Output the (X, Y) coordinate of the center of the cell containing the given text.  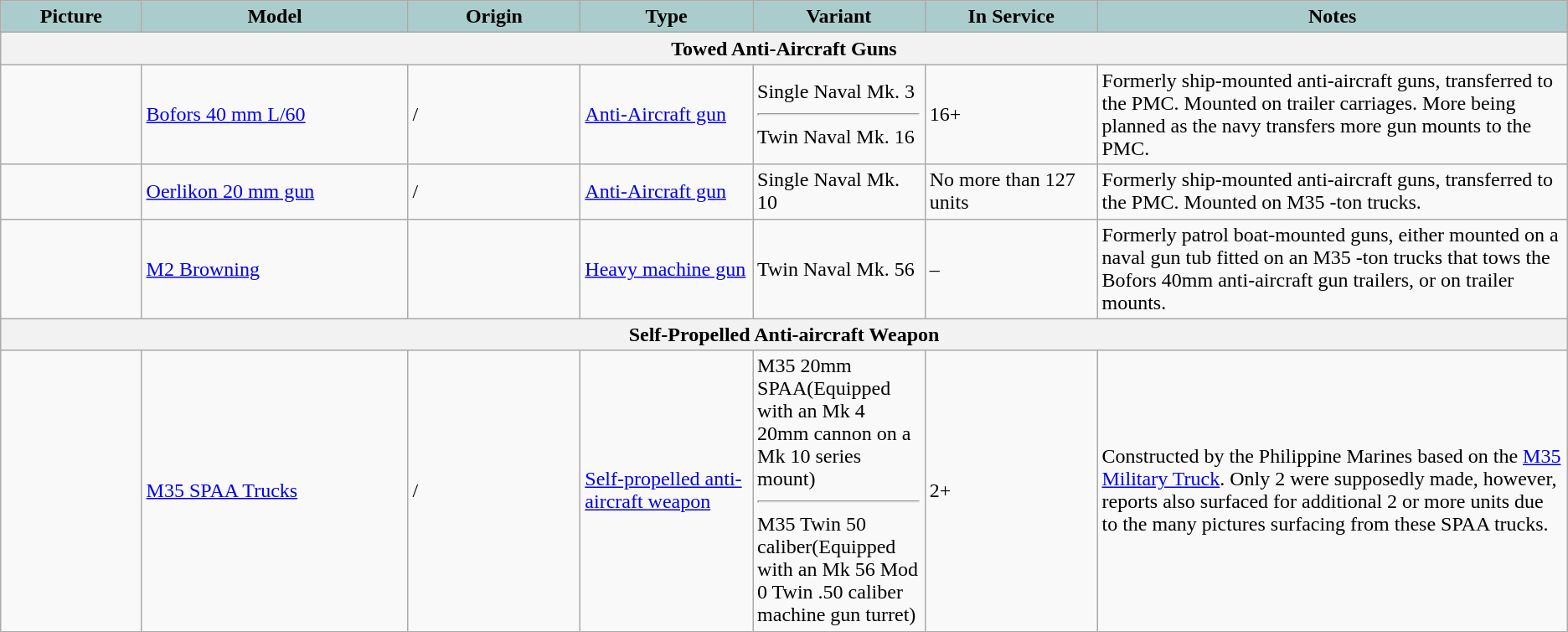
– (1011, 268)
Single Naval Mk. 3Twin Naval Mk. 16 (839, 114)
Origin (494, 17)
Picture (71, 17)
Notes (1332, 17)
M2 Browning (275, 268)
Single Naval Mk. 10 (839, 191)
Variant (839, 17)
16+ (1011, 114)
Self-propelled anti-aircraft weapon (667, 491)
Self-Propelled Anti-aircraft Weapon (784, 334)
Heavy machine gun (667, 268)
No more than 127 units (1011, 191)
Model (275, 17)
Type (667, 17)
Oerlikon 20 mm gun (275, 191)
2+ (1011, 491)
M35 SPAA Trucks (275, 491)
Towed Anti-Aircraft Guns (784, 49)
In Service (1011, 17)
Bofors 40 mm L/60 (275, 114)
Formerly ship-mounted anti-aircraft guns, transferred to the PMC. Mounted on M35 -ton trucks. (1332, 191)
Twin Naval Mk. 56 (839, 268)
